Extract the [X, Y] coordinate from the center of the cell holding the provided text.  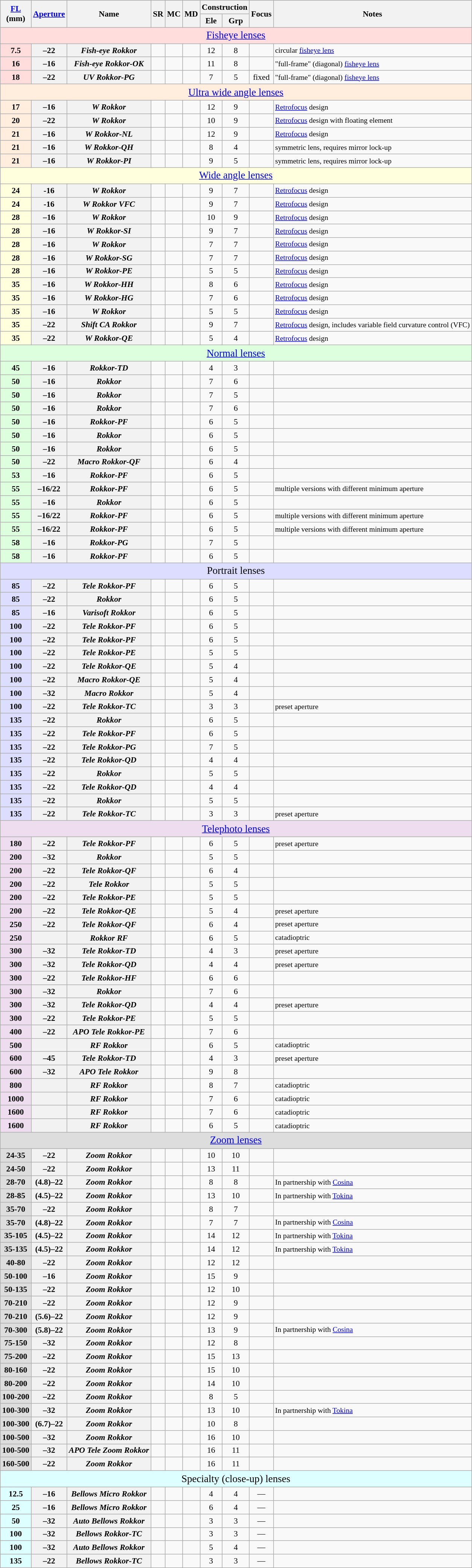
Construction [224, 7]
W Rokkor-HH [109, 285]
50-100 [16, 1276]
Rokkor-TD [109, 368]
Macro Rokkor-QF [109, 462]
W Rokkor-QE [109, 339]
70-300 [16, 1330]
Fisheye lenses [236, 35]
Tele Rokkor-PG [109, 747]
75-150 [16, 1343]
18 [16, 77]
500 [16, 1045]
Rokkor RF [109, 938]
(5.6)–22 [49, 1316]
20 [16, 120]
Macro Rokkor-QE [109, 680]
UV Rokkor-PG [109, 77]
7.5 [16, 50]
100-200 [16, 1397]
Varisoft Rokkor [109, 613]
28-70 [16, 1182]
Ele [211, 21]
Zoom lenses [236, 1141]
800 [16, 1085]
Wide angle lenses [236, 176]
25 [16, 1507]
Fish-eye Rokkor-OK [109, 64]
W Rokkor-PE [109, 271]
24-35 [16, 1156]
Ultra wide angle lenses [236, 92]
28-85 [16, 1196]
Retrofocus design, includes variable field curvature control (VFC) [372, 325]
Tele Rokkor [109, 884]
APO Tele Rokkor-PE [109, 1032]
W Rokkor-NL [109, 134]
–45 [49, 1059]
160-500 [16, 1464]
circular fisheye lens [372, 50]
APO Tele Rokkor [109, 1072]
Specialty (close-up) lenses [236, 1479]
80-160 [16, 1370]
Macro Rokkor [109, 693]
Telephoto lenses [236, 829]
(6.7)–22 [49, 1424]
Portrait lenses [236, 571]
SR [158, 14]
24-50 [16, 1169]
MD [191, 14]
W Rokkor-SI [109, 231]
MC [174, 14]
35-105 [16, 1236]
Grp [236, 21]
W Rokkor-PI [109, 161]
12.5 [16, 1494]
APO Tele Zoom Rokkor [109, 1451]
W Rokkor VFC [109, 204]
35-135 [16, 1249]
Shift CA Rokkor [109, 325]
75-200 [16, 1357]
53 [16, 476]
Notes [372, 14]
W Rokkor-SG [109, 258]
(5.8)–22 [49, 1330]
Name [109, 14]
40-80 [16, 1263]
Aperture [49, 14]
Normal lenses [236, 353]
fixed [261, 77]
Fish-eye Rokkor [109, 50]
W Rokkor-HG [109, 298]
W Rokkor-QH [109, 148]
80-200 [16, 1383]
Retrofocus design with floating element [372, 120]
1000 [16, 1099]
45 [16, 368]
FL(mm) [16, 14]
Tele Rokkor-HF [109, 978]
Rokkor-PG [109, 543]
180 [16, 844]
50-135 [16, 1290]
400 [16, 1032]
17 [16, 107]
Focus [261, 14]
